Return the (X, Y) coordinate for the center point of the cell that contains the specified text.  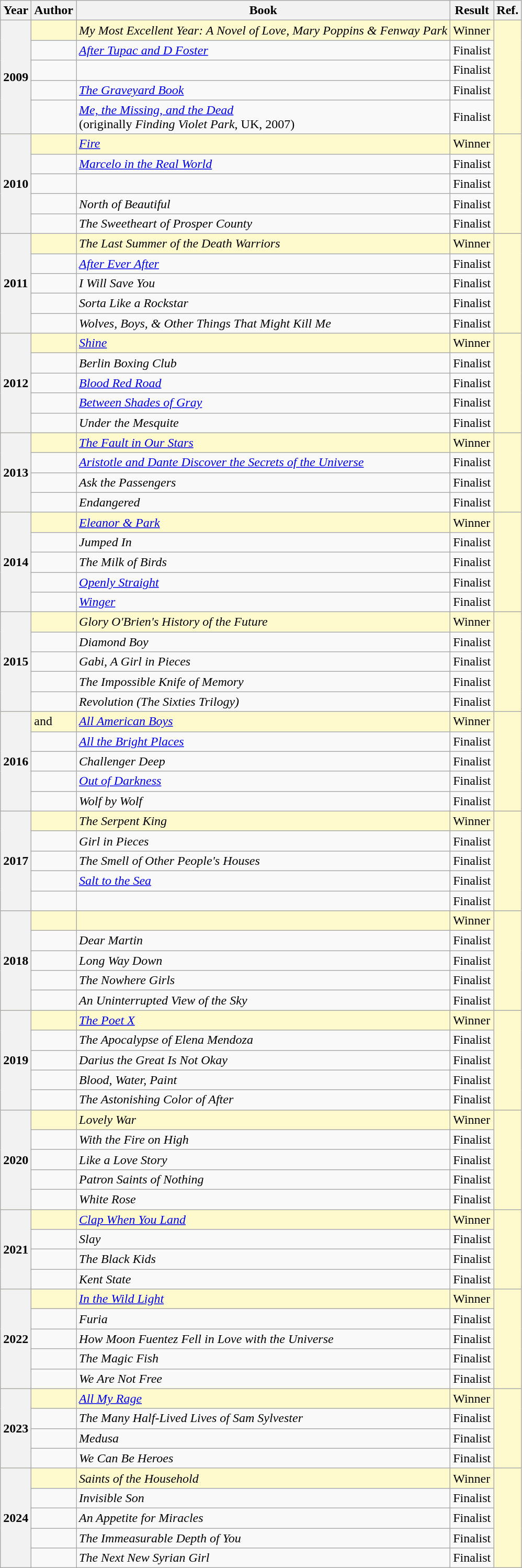
Revolution (The Sixties Trilogy) (264, 702)
Openly Straight (264, 582)
Me, the Missing, and the Dead (originally Finding Violet Park, UK, 2007) (264, 117)
Like a Love Story (264, 1159)
The Many Half-Lived Lives of Sam Sylvester (264, 1418)
Result (472, 10)
Shine (264, 343)
Blood Red Road (264, 383)
Under the Mesquite (264, 423)
The Astonishing Color of After (264, 1100)
The Black Kids (264, 1259)
The Nowhere Girls (264, 980)
Between Shades of Gray (264, 403)
Challenger Deep (264, 761)
All My Rage (264, 1398)
Patron Saints of Nothing (264, 1179)
Wolf by Wolf (264, 801)
Clap When You Land (264, 1220)
The Impossible Knife of Memory (264, 682)
2009 (16, 77)
We Can Be Heroes (264, 1458)
Ref. (507, 10)
Jumped In (264, 542)
The Serpent King (264, 821)
2016 (16, 761)
Winger (264, 602)
The Magic Fish (264, 1359)
I Will Save You (264, 284)
The Next New Syrian Girl (264, 1558)
Saints of the Household (264, 1478)
Eleanor & Park (264, 522)
The Sweetheart of Prosper County (264, 223)
The Graveyard Book (264, 90)
2014 (16, 562)
Furia (264, 1319)
The Milk of Birds (264, 562)
Gabi, A Girl in Pieces (264, 662)
All American Boys (264, 721)
2024 (16, 1518)
Berlin Boxing Club (264, 363)
Sorta Like a Rockstar (264, 303)
2020 (16, 1159)
White Rose (264, 1199)
Invisible Son (264, 1498)
Marcelo in the Real World (264, 164)
After Ever After (264, 263)
2015 (16, 662)
Wolves, Boys, & Other Things That Might Kill Me (264, 323)
Dear Martin (264, 941)
The Fault in Our Stars (264, 443)
Salt to the Sea (264, 881)
and (54, 721)
Diamond Boy (264, 642)
Long Way Down (264, 961)
Fire (264, 144)
The Poet X (264, 1020)
Author (54, 10)
2011 (16, 283)
Lovely War (264, 1120)
Year (16, 10)
We Are Not Free (264, 1379)
Medusa (264, 1438)
The Last Summer of the Death Warriors (264, 243)
How Moon Fuentez Fell in Love with the Universe (264, 1339)
2018 (16, 961)
2013 (16, 472)
Girl in Pieces (264, 841)
Blood, Water, Paint (264, 1080)
2023 (16, 1428)
With the Fire on High (264, 1140)
Darius the Great Is Not Okay (264, 1060)
The Apocalypse of Elena Mendoza (264, 1040)
The Smell of Other People's Houses (264, 861)
Ask the Passengers (264, 482)
Out of Darkness (264, 781)
Aristotle and Dante Discover the Secrets of the Universe (264, 462)
The Immeasurable Depth of You (264, 1538)
My Most Excellent Year: A Novel of Love, Mary Poppins & Fenway Park (264, 30)
North of Beautiful (264, 204)
2010 (16, 184)
In the Wild Light (264, 1299)
2019 (16, 1060)
2022 (16, 1339)
Book (264, 10)
Kent State (264, 1279)
All the Bright Places (264, 741)
Slay (264, 1239)
An Appetite for Miracles (264, 1518)
2012 (16, 383)
Glory O'Brien's History of the Future (264, 622)
Endangered (264, 502)
2021 (16, 1249)
An Uninterrupted View of the Sky (264, 1000)
2017 (16, 861)
After Tupac and D Foster (264, 50)
